From the cell containing the given text, extract its center point as (x, y) coordinate. 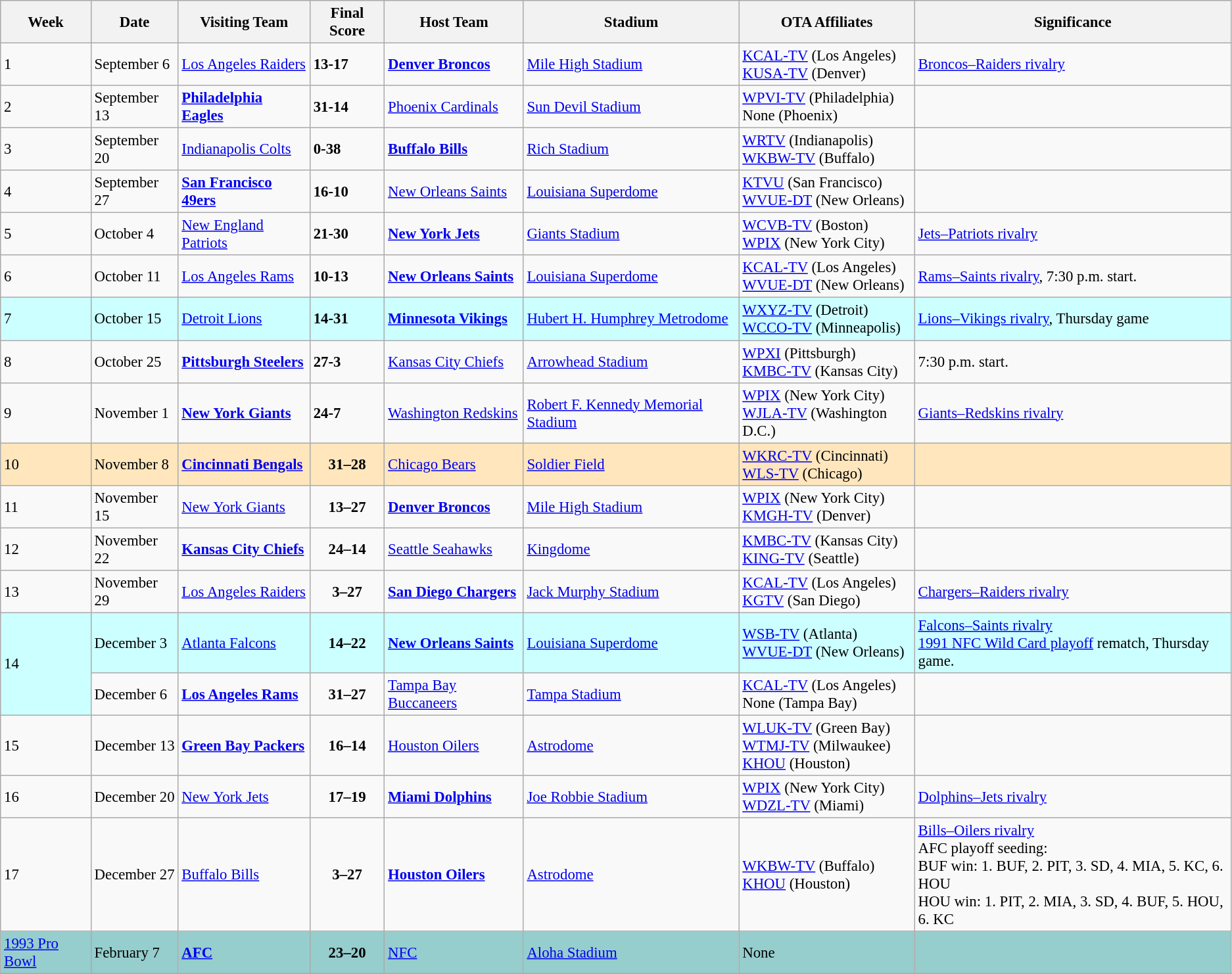
December 13 (134, 745)
Robert F. Kennedy Memorial Stadium (631, 413)
Jets–Patriots rivalry (1073, 234)
November 15 (134, 506)
New England Patriots (244, 234)
Falcons–Saints rivalry1991 NFC Wild Card playoff rematch, Thursday game. (1073, 643)
San Francisco 49ers (244, 192)
7 (46, 319)
WPXI (Pittsburgh)KMBC-TV (Kansas City) (827, 361)
Miami Dolphins (454, 797)
12 (46, 549)
Tampa Stadium (631, 694)
Stadium (631, 22)
14 (46, 664)
7:30 p.m. start. (1073, 361)
Pittsburgh Steelers (244, 361)
KMBC-TV (Kansas City)KING-TV (Seattle) (827, 549)
Soldier Field (631, 464)
4 (46, 192)
WRTV (Indianapolis)WKBW-TV (Buffalo) (827, 150)
September 27 (134, 192)
Date (134, 22)
0-38 (347, 150)
Final Score (347, 22)
17–19 (347, 797)
8 (46, 361)
16 (46, 797)
December 27 (134, 875)
Significance (1073, 22)
WPIX (New York City)KMGH-TV (Denver) (827, 506)
Green Bay Packers (244, 745)
Minnesota Vikings (454, 319)
10-13 (347, 276)
KCAL-TV (Los Angeles)WVUE-DT (New Orleans) (827, 276)
WXYZ-TV (Detroit)WCCO-TV (Minneapolis) (827, 319)
27-3 (347, 361)
OTA Affiliates (827, 22)
Jack Murphy Stadium (631, 591)
16–14 (347, 745)
13 (46, 591)
Chicago Bears (454, 464)
14–22 (347, 643)
Host Team (454, 22)
14-31 (347, 319)
Hubert H. Humphrey Metrodome (631, 319)
WSB-TV (Atlanta)WVUE-DT (New Orleans) (827, 643)
KCAL-TV (Los Angeles)KUSA-TV (Denver) (827, 64)
11 (46, 506)
Atlanta Falcons (244, 643)
Bills–Oilers rivalryAFC playoff seeding:BUF win: 1. BUF, 2. PIT, 3. SD, 4. MIA, 5. KC, 6. HOUHOU win: 1. PIT, 2. MIA, 3. SD, 4. BUF, 5. HOU, 6. KC (1073, 875)
6 (46, 276)
16-10 (347, 192)
21-30 (347, 234)
Arrowhead Stadium (631, 361)
Joe Robbie Stadium (631, 797)
WKBW-TV (Buffalo)KHOU (Houston) (827, 875)
Giants Stadium (631, 234)
1993 Pro Bowl (46, 953)
Chargers–Raiders rivalry (1073, 591)
WPIX (New York City)WJLA-TV (Washington D.C.) (827, 413)
23–20 (347, 953)
2 (46, 106)
September 6 (134, 64)
KCAL-TV (Los Angeles)KGTV (San Diego) (827, 591)
September 20 (134, 150)
Aloha Stadium (631, 953)
Dolphins–Jets rivalry (1073, 797)
31–28 (347, 464)
October 25 (134, 361)
KTVU (San Francisco)WVUE-DT (New Orleans) (827, 192)
1 (46, 64)
December 3 (134, 643)
November 8 (134, 464)
WCVB-TV (Boston)WPIX (New York City) (827, 234)
31-14 (347, 106)
Washington Redskins (454, 413)
WLUK-TV (Green Bay)WTMJ-TV (Milwaukee)KHOU (Houston) (827, 745)
December 6 (134, 694)
WKRC-TV (Cincinnati)WLS-TV (Chicago) (827, 464)
Sun Devil Stadium (631, 106)
Week (46, 22)
WPIX (New York City)WDZL-TV (Miami) (827, 797)
Broncos–Raiders rivalry (1073, 64)
Philadelphia Eagles (244, 106)
10 (46, 464)
Phoenix Cardinals (454, 106)
24–14 (347, 549)
WPVI-TV (Philadelphia)None (Phoenix) (827, 106)
Indianapolis Colts (244, 150)
5 (46, 234)
AFC (244, 953)
None (827, 953)
13–27 (347, 506)
Lions–Vikings rivalry, Thursday game (1073, 319)
October 4 (134, 234)
Giants–Redskins rivalry (1073, 413)
October 11 (134, 276)
NFC (454, 953)
November 22 (134, 549)
24-7 (347, 413)
February 7 (134, 953)
Rams–Saints rivalry, 7:30 p.m. start. (1073, 276)
31–27 (347, 694)
San Diego Chargers (454, 591)
September 13 (134, 106)
Visiting Team (244, 22)
17 (46, 875)
Seattle Seahawks (454, 549)
Rich Stadium (631, 150)
October 15 (134, 319)
November 1 (134, 413)
Detroit Lions (244, 319)
15 (46, 745)
December 20 (134, 797)
13-17 (347, 64)
9 (46, 413)
November 29 (134, 591)
Cincinnati Bengals (244, 464)
Kingdome (631, 549)
3 (46, 150)
Tampa Bay Buccaneers (454, 694)
KCAL-TV (Los Angeles)None (Tampa Bay) (827, 694)
